Locate the cell with the specified text and output its (x, y) center coordinate. 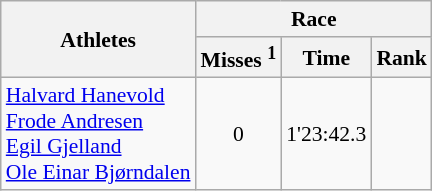
Race (314, 19)
0 (239, 134)
1'23:42.3 (326, 134)
Time (326, 58)
Misses 1 (239, 58)
Athletes (98, 40)
Halvard HanevoldFrode AndresenEgil GjellandOle Einar Bjørndalen (98, 134)
Rank (402, 58)
